Capture the cell that displays the provided text and extract its (X, Y) central coordinate. 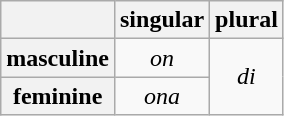
on (162, 58)
di (247, 77)
feminine (58, 96)
singular (162, 20)
masculine (58, 58)
ona (162, 96)
plural (247, 20)
